Detect which cell encompasses the target text, then output its [X, Y] center coordinate. 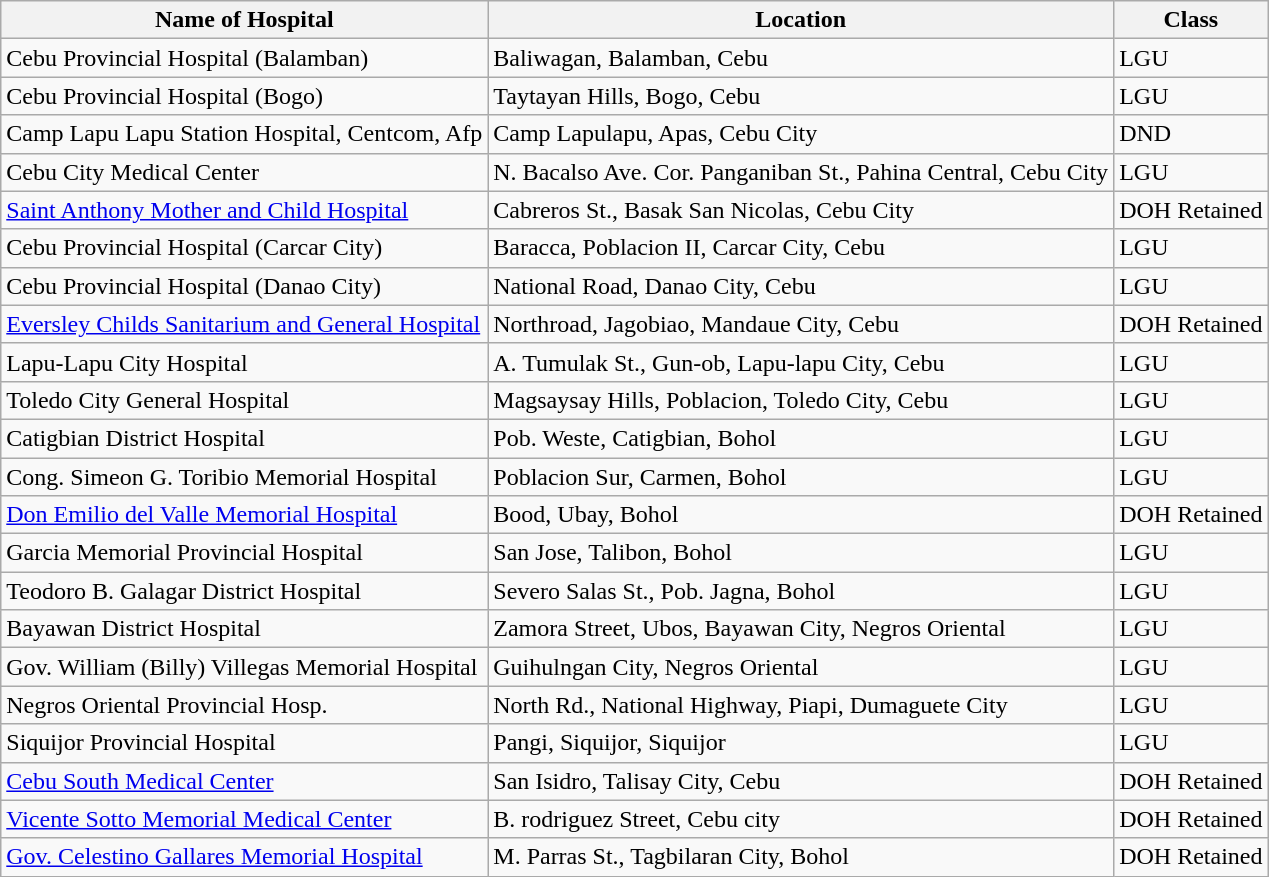
DND [1191, 134]
Severo Salas St., Pob. Jagna, Bohol [801, 591]
Gov. William (Billy) Villegas Memorial Hospital [244, 667]
Taytayan Hills, Bogo, Cebu [801, 96]
Bood, Ubay, Bohol [801, 515]
Garcia Memorial Provincial Hospital [244, 553]
Pangi, Siquijor, Siquijor [801, 743]
B. rodriguez Street, Cebu city [801, 819]
Pob. Weste, Catigbian, Bohol [801, 438]
San Jose, Talibon, Bohol [801, 553]
Baracca, Poblacion II, Carcar City, Cebu [801, 248]
San Isidro, Talisay City, Cebu [801, 781]
Class [1191, 20]
Cebu South Medical Center [244, 781]
Lapu-Lapu City Hospital [244, 362]
Baliwagan, Balamban, Cebu [801, 58]
Gov. Celestino Gallares Memorial Hospital [244, 857]
A. Tumulak St., Gun-ob, Lapu-lapu City, Cebu [801, 362]
Teodoro B. Galagar District Hospital [244, 591]
Saint Anthony Mother and Child Hospital [244, 210]
Cebu Provincial Hospital (Bogo) [244, 96]
Bayawan District Hospital [244, 629]
Cebu City Medical Center [244, 172]
Toledo City General Hospital [244, 400]
Location [801, 20]
Don Emilio del Valle Memorial Hospital [244, 515]
Vicente Sotto Memorial Medical Center [244, 819]
National Road, Danao City, Cebu [801, 286]
Cabreros St., Basak San Nicolas, Cebu City [801, 210]
Cebu Provincial Hospital (Balamban) [244, 58]
Camp Lapulapu, Apas, Cebu City [801, 134]
Cebu Provincial Hospital (Carcar City) [244, 248]
Eversley Childs Sanitarium and General Hospital [244, 324]
Camp Lapu Lapu Station Hospital, Centcom, Afp [244, 134]
N. Bacalso Ave. Cor. Panganiban St., Pahina Central, Cebu City [801, 172]
Name of Hospital [244, 20]
M. Parras St., Tagbilaran City, Bohol [801, 857]
Cebu Provincial Hospital (Danao City) [244, 286]
North Rd., National Highway, Piapi, Dumaguete City [801, 705]
Catigbian District Hospital [244, 438]
Zamora Street, Ubos, Bayawan City, Negros Oriental [801, 629]
Negros Oriental Provincial Hosp. [244, 705]
Northroad, Jagobiao, Mandaue City, Cebu [801, 324]
Poblacion Sur, Carmen, Bohol [801, 477]
Cong. Simeon G. Toribio Memorial Hospital [244, 477]
Magsaysay Hills, Poblacion, Toledo City, Cebu [801, 400]
Siquijor Provincial Hospital [244, 743]
Guihulngan City, Negros Oriental [801, 667]
